Identify which cell holds the provided text, then report its [X, Y] central coordinate. 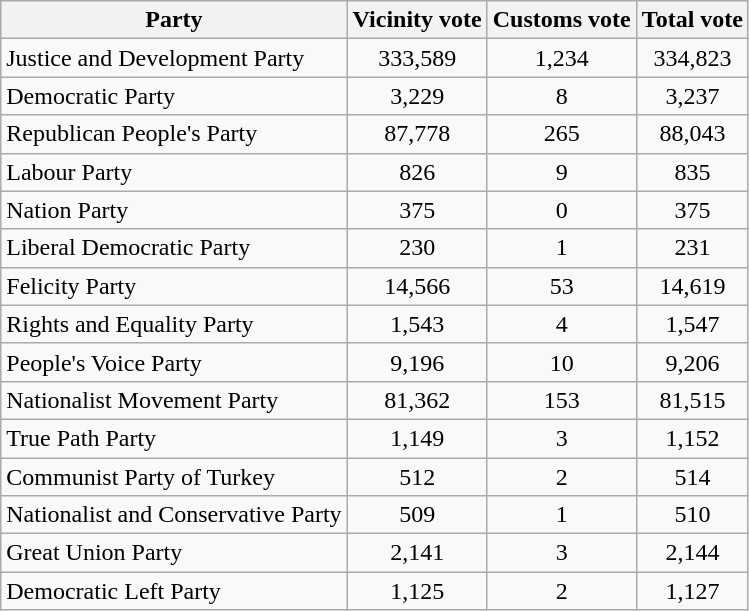
Communist Party of Turkey [174, 477]
81,362 [417, 400]
87,778 [417, 134]
9 [562, 172]
333,589 [417, 58]
1,547 [692, 324]
Justice and Development Party [174, 58]
Party [174, 20]
Great Union Party [174, 553]
1,152 [692, 438]
835 [692, 172]
1,127 [692, 591]
0 [562, 210]
81,515 [692, 400]
Rights and Equality Party [174, 324]
510 [692, 515]
1,234 [562, 58]
Labour Party [174, 172]
Customs vote [562, 20]
231 [692, 248]
Vicinity vote [417, 20]
9,206 [692, 362]
Democratic Party [174, 96]
1,543 [417, 324]
14,566 [417, 286]
14,619 [692, 286]
Felicity Party [174, 286]
9,196 [417, 362]
514 [692, 477]
3,237 [692, 96]
512 [417, 477]
1,149 [417, 438]
Nation Party [174, 210]
88,043 [692, 134]
4 [562, 324]
Total vote [692, 20]
Liberal Democratic Party [174, 248]
Nationalist Movement Party [174, 400]
509 [417, 515]
1,125 [417, 591]
8 [562, 96]
People's Voice Party [174, 362]
153 [562, 400]
Nationalist and Conservative Party [174, 515]
True Path Party [174, 438]
Republican People's Party [174, 134]
10 [562, 362]
2,144 [692, 553]
53 [562, 286]
265 [562, 134]
826 [417, 172]
230 [417, 248]
334,823 [692, 58]
3,229 [417, 96]
2,141 [417, 553]
Democratic Left Party [174, 591]
